From the cell containing the given text, extract its center point as [x, y] coordinate. 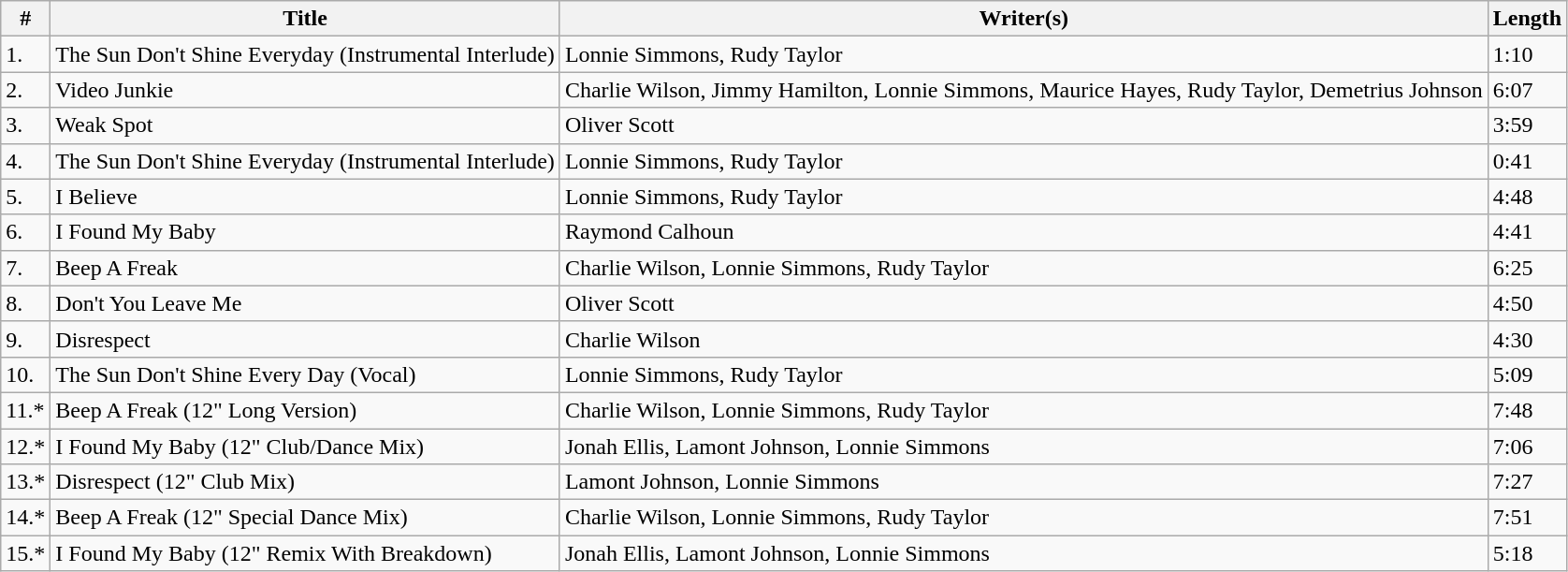
7:06 [1527, 447]
9. [26, 339]
6:25 [1527, 268]
4. [26, 161]
Raymond Calhoun [1024, 232]
7:51 [1527, 518]
4:50 [1527, 303]
Lamont Johnson, Lonnie Simmons [1024, 482]
1:10 [1527, 54]
5. [26, 197]
Don't You Leave Me [305, 303]
Length [1527, 19]
I Found My Baby (12" Club/Dance Mix) [305, 447]
15.* [26, 553]
4:41 [1527, 232]
Beep A Freak [305, 268]
Beep A Freak (12" Long Version) [305, 410]
Disrespect (12" Club Mix) [305, 482]
2. [26, 90]
Weak Spot [305, 125]
7. [26, 268]
Charlie Wilson [1024, 339]
5:09 [1527, 374]
11.* [26, 410]
14.* [26, 518]
Title [305, 19]
7:27 [1527, 482]
6:07 [1527, 90]
The Sun Don't Shine Every Day (Vocal) [305, 374]
Disrespect [305, 339]
10. [26, 374]
1. [26, 54]
6. [26, 232]
3. [26, 125]
5:18 [1527, 553]
Charlie Wilson, Jimmy Hamilton, Lonnie Simmons, Maurice Hayes, Rudy Taylor, Demetrius Johnson [1024, 90]
12.* [26, 447]
3:59 [1527, 125]
4:30 [1527, 339]
I Believe [305, 197]
Writer(s) [1024, 19]
Video Junkie [305, 90]
4:48 [1527, 197]
# [26, 19]
Beep A Freak (12" Special Dance Mix) [305, 518]
8. [26, 303]
0:41 [1527, 161]
I Found My Baby [305, 232]
I Found My Baby (12" Remix With Breakdown) [305, 553]
13.* [26, 482]
7:48 [1527, 410]
